Determine the [x, y] coordinate at the center of the cell enclosing the given text.  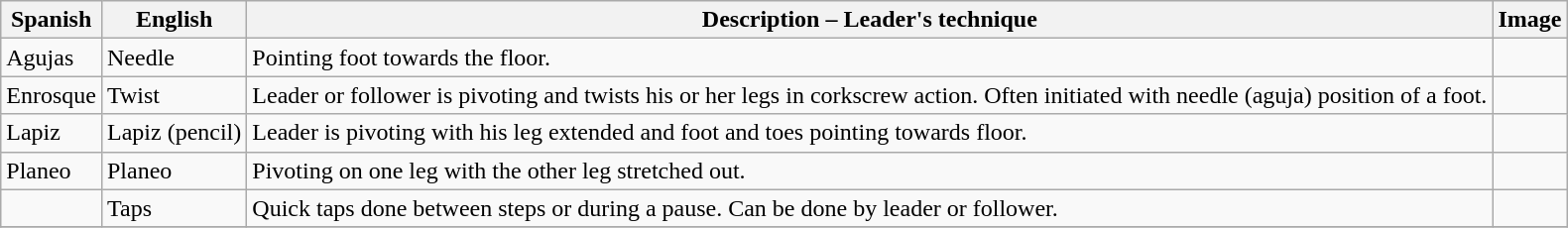
Pivoting on one leg with the other leg stretched out. [870, 171]
Lapiz [52, 133]
Taps [174, 208]
Spanish [52, 20]
Pointing foot towards the floor. [870, 57]
Twist [174, 95]
Quick taps done between steps or during a pause. Can be done by leader or follower. [870, 208]
Needle [174, 57]
Description – Leader's technique [870, 20]
Image [1529, 20]
English [174, 20]
Leader is pivoting with his leg extended and foot and toes pointing towards floor. [870, 133]
Leader or follower is pivoting and twists his or her legs in corkscrew action. Often initiated with needle (aguja) position of a foot. [870, 95]
Enrosque [52, 95]
Lapiz (pencil) [174, 133]
Agujas [52, 57]
